Return the (X, Y) coordinate for the center point of the cell that contains the specified text.  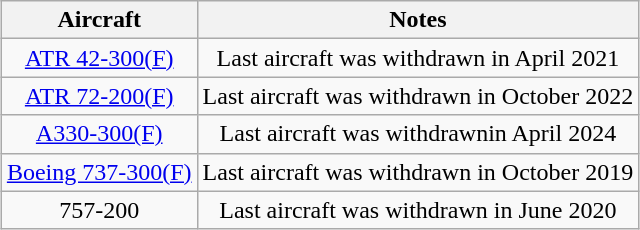
Aircraft (99, 20)
Notes (418, 20)
Last aircraft was withdrawnin April 2024 (418, 134)
Last aircraft was withdrawn in October 2019 (418, 172)
Last aircraft was withdrawn in October 2022 (418, 96)
A330-300(F) (99, 134)
Last aircraft was withdrawn in April 2021 (418, 58)
757-200 (99, 210)
ATR 42-300(F) (99, 58)
Boeing 737-300(F) (99, 172)
ATR 72-200(F) (99, 96)
Last aircraft was withdrawn in June 2020 (418, 210)
